Capture the cell that displays the provided text and extract its (x, y) central coordinate. 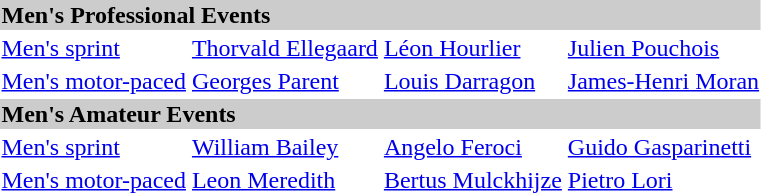
Guido Gasparinetti (663, 147)
Louis Darragon (472, 81)
Men's Amateur Events (380, 114)
Thorvald Ellegaard (284, 48)
Men's Professional Events (380, 15)
Angelo Feroci (472, 147)
William Bailey (284, 147)
Julien Pouchois (663, 48)
Léon Hourlier (472, 48)
Georges Parent (284, 81)
James-Henri Moran (663, 81)
Men's motor-paced (94, 81)
